Identify which cell holds the provided text, then report its [X, Y] central coordinate. 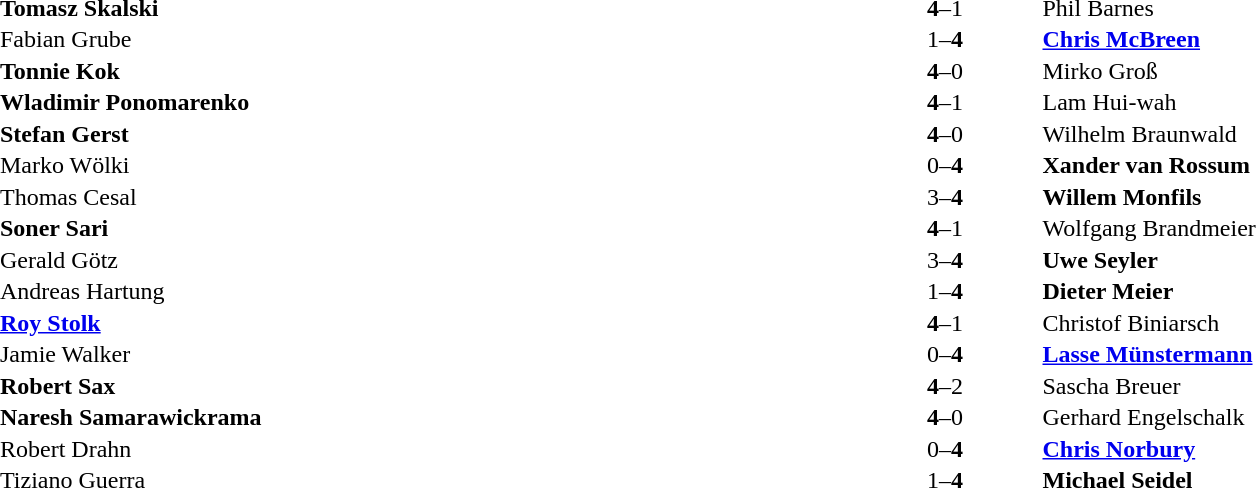
4–2 [944, 386]
